Pinpoint the cell where the given text exists, returning its [X, Y] midpoint coordinate. 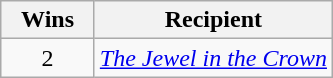
Wins [48, 20]
Recipient [213, 20]
The Jewel in the Crown [213, 58]
2 [48, 58]
